From the cell containing the given text, extract its center point as (x, y) coordinate. 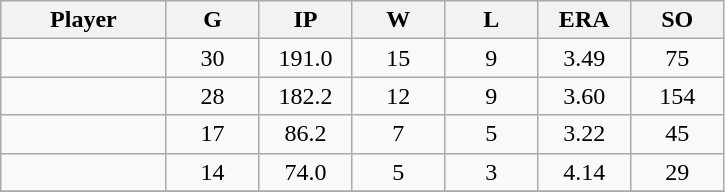
L (492, 20)
29 (678, 172)
3.60 (584, 96)
75 (678, 58)
12 (398, 96)
4.14 (584, 172)
191.0 (306, 58)
15 (398, 58)
86.2 (306, 134)
3 (492, 172)
3.22 (584, 134)
182.2 (306, 96)
14 (212, 172)
74.0 (306, 172)
30 (212, 58)
ERA (584, 20)
45 (678, 134)
28 (212, 96)
Player (84, 20)
17 (212, 134)
7 (398, 134)
SO (678, 20)
154 (678, 96)
3.49 (584, 58)
IP (306, 20)
G (212, 20)
W (398, 20)
